From the cell containing the given text, extract its center point as (x, y) coordinate. 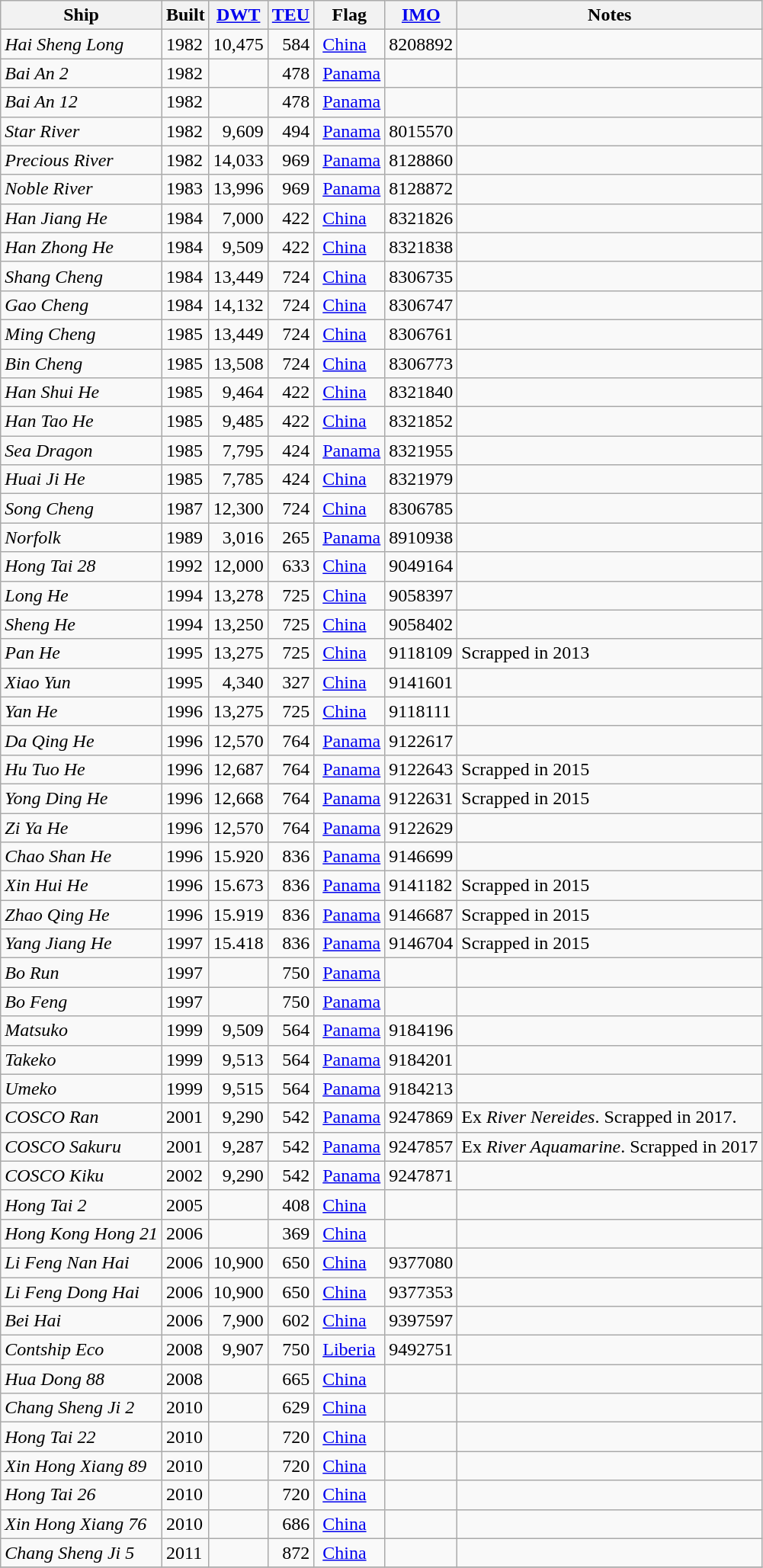
9049164 (421, 566)
Noble River (82, 189)
633 (290, 566)
2002 (185, 1175)
13,508 (238, 364)
Precious River (82, 160)
494 (290, 131)
IMO (421, 15)
7,000 (238, 218)
8910938 (421, 537)
2011 (185, 1553)
14,132 (238, 305)
629 (290, 1408)
15.673 (238, 886)
Yong Ding He (82, 798)
4,340 (238, 682)
8321955 (421, 451)
TEU (290, 15)
Pan He (82, 653)
9247869 (421, 1117)
Hua Dong 88 (82, 1379)
9058397 (421, 595)
8321979 (421, 479)
Ex River Aquamarine. Scrapped in 2017 (610, 1146)
9,609 (238, 131)
Chang Sheng Ji 5 (82, 1553)
Hong Kong Hong 21 (82, 1233)
12,668 (238, 798)
DWT (238, 15)
686 (290, 1524)
Li Feng Dong Hai (82, 1292)
Notes (610, 15)
Li Feng Nan Hai (82, 1262)
Yang Jiang He (82, 944)
1987 (185, 508)
Yan He (82, 711)
Contship Eco (82, 1350)
Shang Cheng (82, 276)
7,785 (238, 479)
8321840 (421, 393)
Long He (82, 595)
Han Shui He (82, 393)
584 (290, 44)
Bo Run (82, 973)
COSCO Ran (82, 1117)
9247871 (421, 1175)
265 (290, 537)
Hu Tuo He (82, 769)
7,900 (238, 1321)
12,300 (238, 508)
12,687 (238, 769)
8321838 (421, 247)
Han Jiang He (82, 218)
10,475 (238, 44)
9118109 (421, 653)
Chang Sheng Ji 2 (82, 1408)
Hai Sheng Long (82, 44)
327 (290, 682)
13,250 (238, 624)
Hong Tai 26 (82, 1495)
COSCO Sakuru (82, 1146)
14,033 (238, 160)
Norfolk (82, 537)
9184201 (421, 1060)
9122617 (421, 740)
9377080 (421, 1262)
9184196 (421, 1031)
Xin Hong Xiang 76 (82, 1524)
9,907 (238, 1350)
8208892 (421, 44)
9122631 (421, 798)
Star River (82, 131)
Bin Cheng (82, 364)
Han Zhong He (82, 247)
Xiao Yun (82, 682)
Sea Dragon (82, 451)
9058402 (421, 624)
Sheng He (82, 624)
13,996 (238, 189)
9,287 (238, 1146)
Da Qing He (82, 740)
Built (185, 15)
Bo Feng (82, 1002)
13,278 (238, 595)
9184213 (421, 1089)
8128860 (421, 160)
Ex River Nereides. Scrapped in 2017. (610, 1117)
8306785 (421, 508)
602 (290, 1321)
9141601 (421, 682)
Chao Shan He (82, 857)
Hong Tai 2 (82, 1204)
8128872 (421, 189)
9,515 (238, 1089)
8306735 (421, 276)
9146687 (421, 915)
Ming Cheng (82, 334)
15.418 (238, 944)
Bai An 12 (82, 102)
Ship (82, 15)
408 (290, 1204)
7,795 (238, 451)
8321826 (421, 218)
Takeko (82, 1060)
15.919 (238, 915)
Liberia (349, 1350)
8321852 (421, 422)
2005 (185, 1204)
9377353 (421, 1292)
9492751 (421, 1350)
Bei Hai (82, 1321)
12,000 (238, 566)
9141182 (421, 886)
Zhao Qing He (82, 915)
8306747 (421, 305)
8306773 (421, 364)
1983 (185, 189)
9397597 (421, 1321)
872 (290, 1553)
8306761 (421, 334)
1992 (185, 566)
9247857 (421, 1146)
15.920 (238, 857)
9122643 (421, 769)
9118111 (421, 711)
Matsuko (82, 1031)
9,464 (238, 393)
Xin Hong Xiang 89 (82, 1466)
Xin Hui He (82, 886)
9146699 (421, 857)
Flag (349, 15)
Huai Ji He (82, 479)
Han Tao He (82, 422)
3,016 (238, 537)
9,485 (238, 422)
1989 (185, 537)
Zi Ya He (82, 827)
8015570 (421, 131)
COSCO Kiku (82, 1175)
9,513 (238, 1060)
Bai An 2 (82, 73)
Hong Tai 28 (82, 566)
9122629 (421, 827)
Hong Tai 22 (82, 1437)
9146704 (421, 944)
Umeko (82, 1089)
Scrapped in 2013 (610, 653)
665 (290, 1379)
Gao Cheng (82, 305)
Song Cheng (82, 508)
369 (290, 1233)
